Return (X, Y) of the center of cell containing provided text 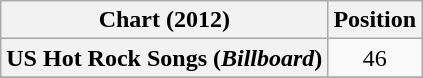
Chart (2012) (164, 20)
US Hot Rock Songs (Billboard) (164, 58)
Position (375, 20)
46 (375, 58)
